Pinpoint the cell where the given text exists, returning its (X, Y) midpoint coordinate. 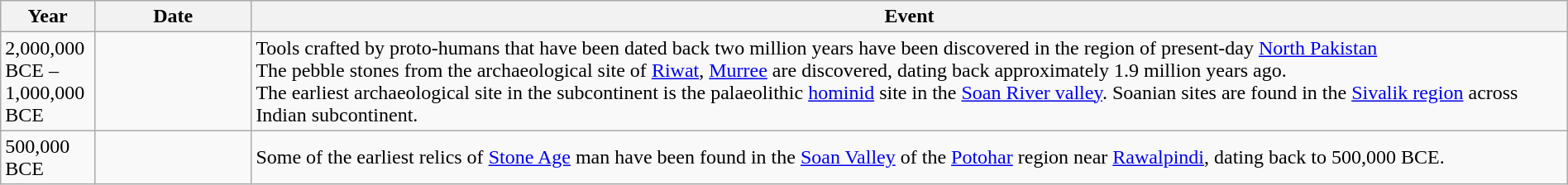
2,000,000 BCE – 1,000,000 BCE (48, 81)
Event (910, 17)
500,000 BCE (48, 157)
Date (172, 17)
Some of the earliest relics of Stone Age man have been found in the Soan Valley of the Potohar region near Rawalpindi, dating back to 500,000 BCE. (910, 157)
Year (48, 17)
